Return [x, y] of the center of cell containing provided text 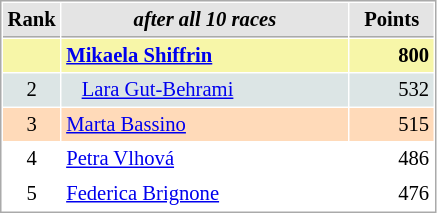
4 [32, 158]
Federica Brignone [205, 194]
Points [392, 20]
after all 10 races [205, 20]
532 [392, 90]
Marta Bassino [205, 124]
515 [392, 124]
Petra Vlhová [205, 158]
5 [32, 194]
486 [392, 158]
476 [392, 194]
2 [32, 90]
Mikaela Shiffrin [205, 56]
800 [392, 56]
Rank [32, 20]
3 [32, 124]
Lara Gut-Behrami [205, 90]
